Output the (X, Y) coordinate of the center of the cell containing the given text.  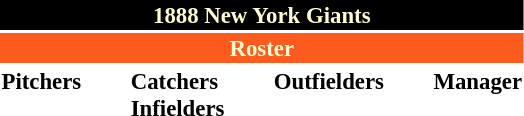
1888 New York Giants (262, 15)
Roster (262, 48)
